Scan for the cell matching the given text and deliver its (X, Y) coordinate at center. 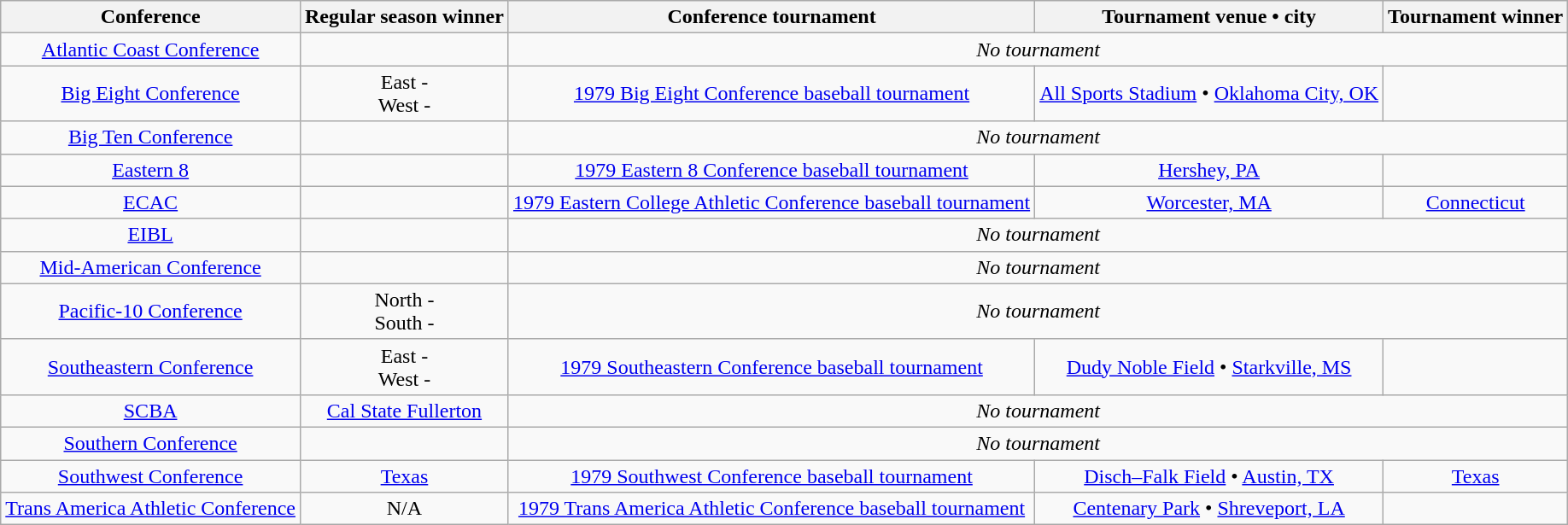
Cal State Fullerton (404, 411)
ECAC (150, 202)
Dudy Noble Field • Starkville, MS (1209, 367)
Tournament venue • city (1209, 17)
1979 Southeastern Conference baseball tournament (771, 367)
EIBL (150, 235)
Southern Conference (150, 443)
Trans America Athletic Conference (150, 509)
1979 Southwest Conference baseball tournament (771, 475)
Conference tournament (771, 17)
1979 Eastern 8 Conference baseball tournament (771, 170)
Southeastern Conference (150, 367)
Conference (150, 17)
1979 Trans America Athletic Conference baseball tournament (771, 509)
Worcester, MA (1209, 202)
Connecticut (1476, 202)
North - South - (404, 311)
1979 Big Eight Conference baseball tournament (771, 94)
N/A (404, 509)
Eastern 8 (150, 170)
Regular season winner (404, 17)
Centenary Park • Shreveport, LA (1209, 509)
Disch–Falk Field • Austin, TX (1209, 475)
Pacific-10 Conference (150, 311)
All Sports Stadium • Oklahoma City, OK (1209, 94)
Big Ten Conference (150, 137)
Mid-American Conference (150, 267)
1979 Eastern College Athletic Conference baseball tournament (771, 202)
Hershey, PA (1209, 170)
Southwest Conference (150, 475)
Big Eight Conference (150, 94)
Atlantic Coast Conference (150, 50)
Tournament winner (1476, 17)
SCBA (150, 411)
